Locate the cell with the specified text and output its (x, y) center coordinate. 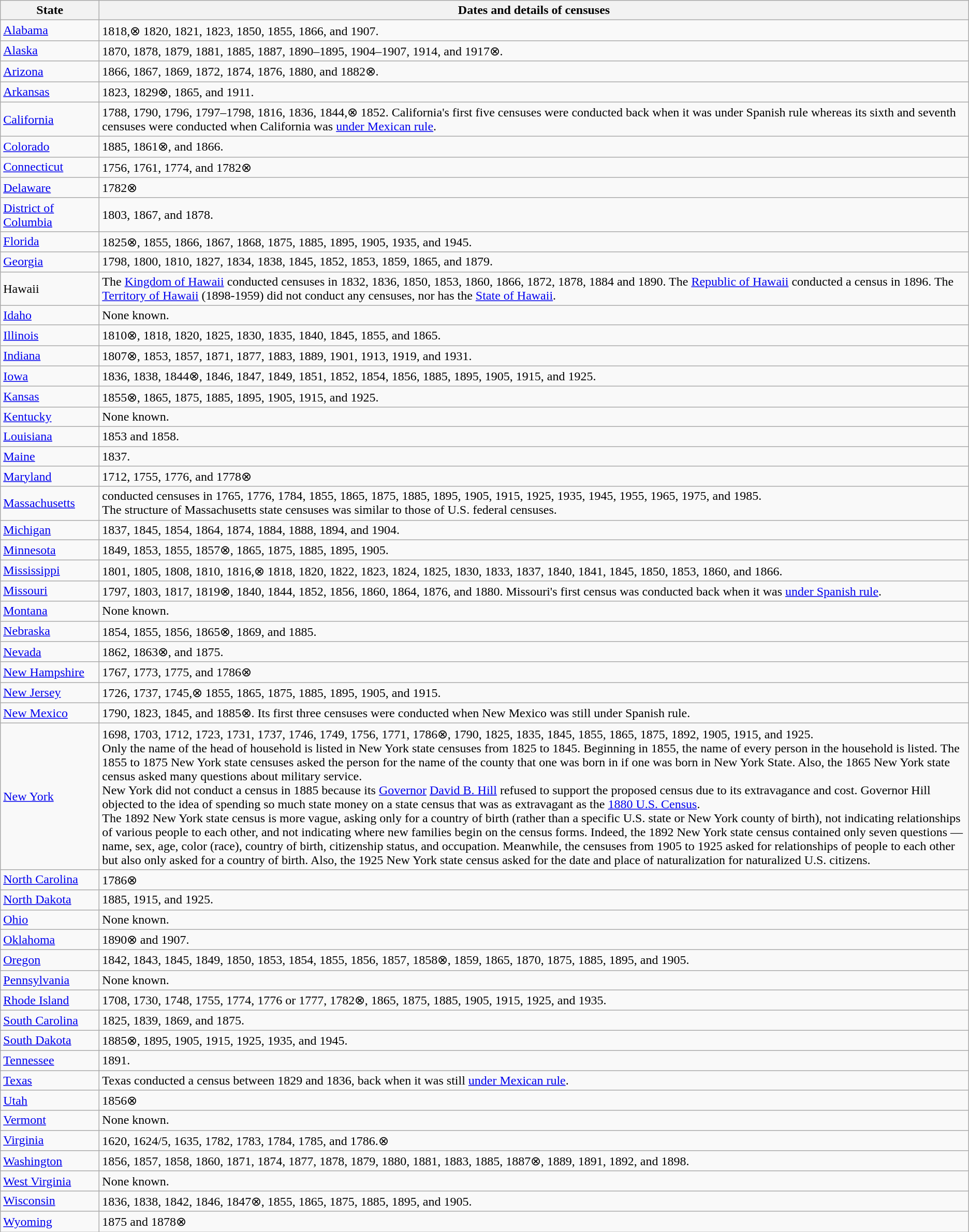
Virginia (50, 1140)
Dates and details of censuses (534, 10)
1890⊗ and 1907. (534, 940)
Utah (50, 1101)
District of Columbia (50, 214)
West Virginia (50, 1181)
Indiana (50, 356)
1849, 1853, 1855, 1857⊗, 1865, 1875, 1885, 1895, 1905. (534, 550)
Illinois (50, 335)
Nebraska (50, 631)
Arkansas (50, 92)
Ohio (50, 919)
Wisconsin (50, 1201)
1856⊗ (534, 1101)
Rhode Island (50, 1000)
Connecticut (50, 167)
1767, 1773, 1775, and 1786⊗ (534, 672)
New Mexico (50, 713)
Hawaii (50, 289)
1782⊗ (534, 188)
Delaware (50, 188)
Missouri (50, 591)
1842, 1843, 1845, 1849, 1850, 1853, 1854, 1855, 1856, 1857, 1858⊗, 1859, 1865, 1870, 1875, 1885, 1895, and 1905. (534, 960)
Michigan (50, 530)
Oregon (50, 960)
Louisiana (50, 436)
1862, 1863⊗, and 1875. (534, 652)
New York (50, 797)
New Hampshire (50, 672)
1853 and 1858. (534, 436)
1803, 1867, and 1878. (534, 214)
Nevada (50, 652)
1786⊗ (534, 880)
1825⊗, 1855, 1866, 1867, 1868, 1875, 1885, 1895, 1905, 1935, and 1945. (534, 242)
1885, 1915, and 1925. (534, 900)
Idaho (50, 315)
Iowa (50, 376)
1855⊗, 1865, 1875, 1885, 1895, 1905, 1915, and 1925. (534, 397)
1807⊗, 1853, 1857, 1871, 1877, 1883, 1889, 1901, 1913, 1919, and 1931. (534, 356)
Maryland (50, 477)
1836, 1838, 1844⊗, 1846, 1847, 1849, 1851, 1852, 1854, 1856, 1885, 1895, 1905, 1915, and 1925. (534, 376)
1837. (534, 456)
1790, 1823, 1845, and 1885⊗. Its first three censuses were conducted when New Mexico was still under Spanish rule. (534, 713)
Texas (50, 1080)
Washington (50, 1161)
1891. (534, 1060)
1708, 1730, 1748, 1755, 1774, 1776 or 1777, 1782⊗, 1865, 1875, 1885, 1905, 1915, 1925, and 1935. (534, 1000)
Massachusetts (50, 503)
1620, 1624/5, 1635, 1782, 1783, 1784, 1785, and 1786.⊗ (534, 1140)
1870, 1878, 1879, 1881, 1885, 1887, 1890–1895, 1904–1907, 1914, and 1917⊗. (534, 51)
1856, 1857, 1858, 1860, 1871, 1874, 1877, 1878, 1879, 1880, 1881, 1883, 1885, 1887⊗, 1889, 1891, 1892, and 1898. (534, 1161)
Kansas (50, 397)
Minnesota (50, 550)
1712, 1755, 1776, and 1778⊗ (534, 477)
South Dakota (50, 1041)
Maine (50, 456)
1885, 1861⊗, and 1866. (534, 147)
1798, 1800, 1810, 1827, 1834, 1838, 1845, 1852, 1853, 1859, 1865, and 1879. (534, 262)
1823, 1829⊗, 1865, and 1911. (534, 92)
1801, 1805, 1808, 1810, 1816,⊗ 1818, 1820, 1822, 1823, 1824, 1825, 1830, 1833, 1837, 1840, 1841, 1845, 1850, 1853, 1860, and 1866. (534, 571)
Georgia (50, 262)
1825, 1839, 1869, and 1875. (534, 1020)
State (50, 10)
Arizona (50, 71)
Montana (50, 611)
1726, 1737, 1745,⊗ 1855, 1865, 1875, 1885, 1895, 1905, and 1915. (534, 693)
Vermont (50, 1120)
1866, 1867, 1869, 1872, 1874, 1876, 1880, and 1882⊗. (534, 71)
Tennessee (50, 1060)
1854, 1855, 1856, 1865⊗, 1869, and 1885. (534, 631)
Colorado (50, 147)
California (50, 119)
Oklahoma (50, 940)
1818,⊗ 1820, 1821, 1823, 1850, 1855, 1866, and 1907. (534, 31)
1875 and 1878⊗ (534, 1222)
1885⊗, 1895, 1905, 1915, 1925, 1935, and 1945. (534, 1041)
Alaska (50, 51)
Mississippi (50, 571)
Alabama (50, 31)
1836, 1838, 1842, 1846, 1847⊗, 1855, 1865, 1875, 1885, 1895, and 1905. (534, 1201)
South Carolina (50, 1020)
North Dakota (50, 900)
New Jersey (50, 693)
Pennsylvania (50, 980)
Florida (50, 242)
1756, 1761, 1774, and 1782⊗ (534, 167)
Kentucky (50, 417)
North Carolina (50, 880)
1810⊗, 1818, 1820, 1825, 1830, 1835, 1840, 1845, 1855, and 1865. (534, 335)
Wyoming (50, 1222)
1837, 1845, 1854, 1864, 1874, 1884, 1888, 1894, and 1904. (534, 530)
Texas conducted a census between 1829 and 1836, back when it was still under Mexican rule. (534, 1080)
